Determine the (x, y) coordinate at the center of the cell enclosing the given text.  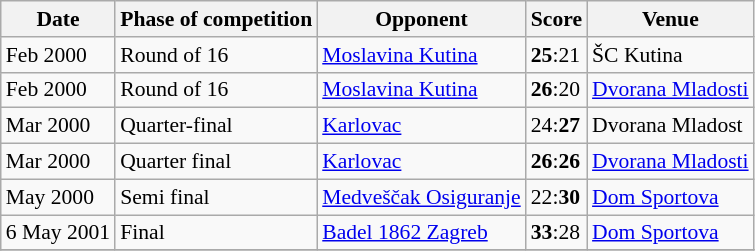
Semi final (216, 197)
Score (556, 19)
Phase of competition (216, 19)
Badel 1862 Zagreb (422, 233)
Date (58, 19)
6 May 2001 (58, 233)
26:26 (556, 162)
Venue (670, 19)
25:21 (556, 55)
Dvorana Mladost (670, 126)
Final (216, 233)
Quarter final (216, 162)
Quarter-final (216, 126)
33:28 (556, 233)
24:27 (556, 126)
ŠC Kutina (670, 55)
May 2000 (58, 197)
26:20 (556, 90)
Opponent (422, 19)
Medveščak Osiguranje (422, 197)
22:30 (556, 197)
